Locate the cell with the specified text and output its (x, y) center coordinate. 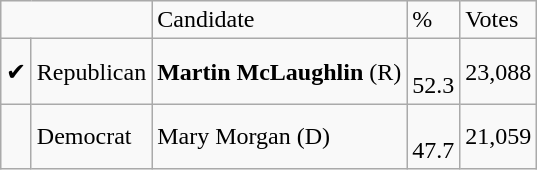
Democrat (91, 136)
52.3 (434, 72)
Votes (498, 20)
% (434, 20)
47.7 (434, 136)
21,059 (498, 136)
Mary Morgan (D) (280, 136)
23,088 (498, 72)
✔ (16, 72)
Martin McLaughlin (R) (280, 72)
Candidate (280, 20)
Republican (91, 72)
